Return [x, y] of the center of cell containing provided text 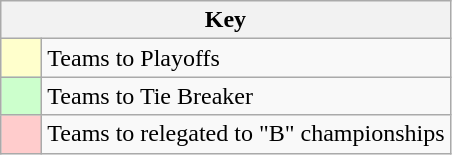
Teams to relegated to "B" championships [246, 134]
Teams to Playoffs [246, 58]
Key [226, 20]
Teams to Tie Breaker [246, 96]
